From the cell containing the given text, extract its center point as [X, Y] coordinate. 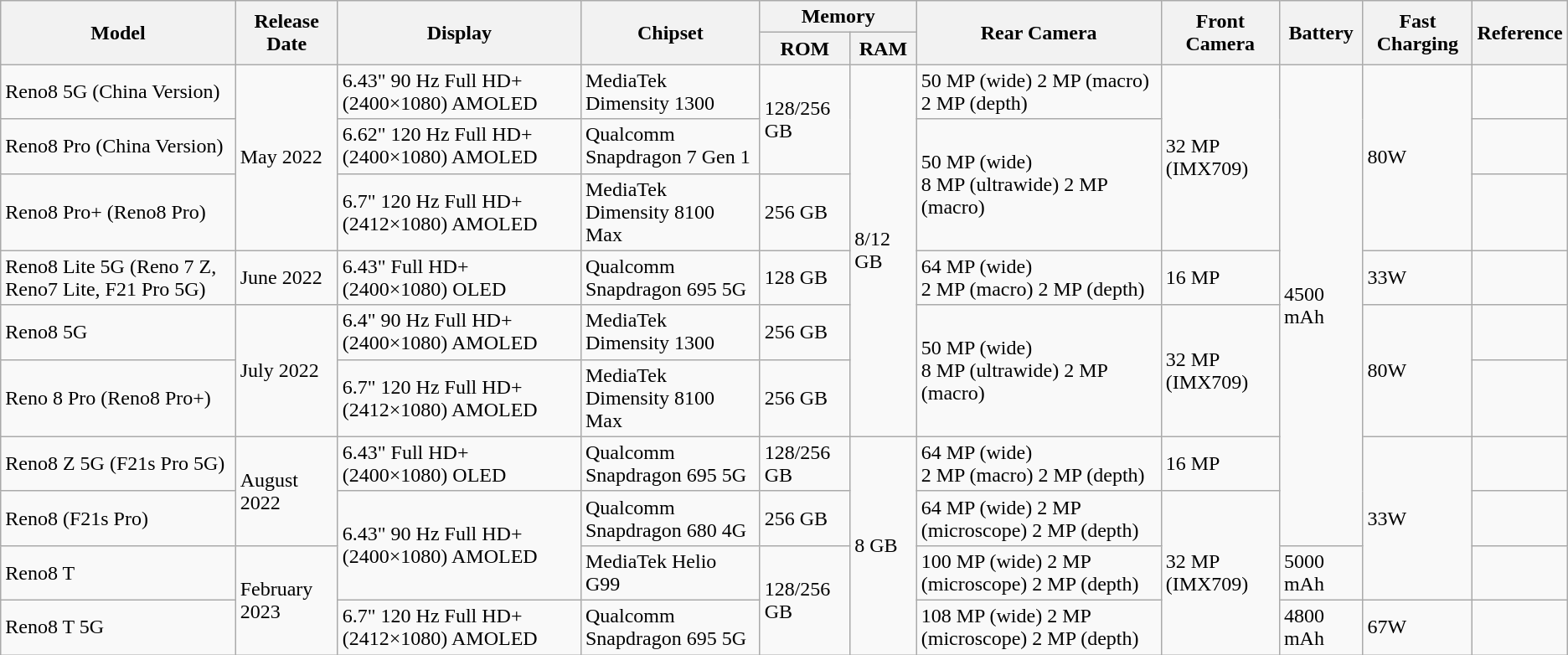
Reno8 Z 5G (F21s Pro 5G) [118, 464]
Qualcomm Snapdragon 7 Gen 1 [670, 146]
Reno8 Lite 5G (Reno 7 Z, Reno7 Lite, F21 Pro 5G) [118, 278]
108 MP (wide) 2 MP (microscope) 2 MP (depth) [1039, 627]
ROM [805, 49]
Fast Charging [1417, 33]
Reno8 Pro (China Version) [118, 146]
128 GB [805, 278]
Reno8 T [118, 573]
5000 mAh [1321, 573]
February 2023 [286, 600]
8 GB [884, 545]
MediaTek Helio G99 [670, 573]
Reference [1519, 33]
6.62" 120 Hz Full HD+ (2400×1080) AMOLED [459, 146]
Reno8 5G (China Version) [118, 92]
July 2022 [286, 370]
4500 mAh [1321, 305]
Reno8 (F21s Pro) [118, 518]
Qualcomm Snapdragon 680 4G [670, 518]
100 MP (wide) 2 MP (microscope) 2 MP (depth) [1039, 573]
Memory [838, 17]
Chipset [670, 33]
67W [1417, 627]
RAM [884, 49]
Battery [1321, 33]
4800 mAh [1321, 627]
Rear Camera [1039, 33]
May 2022 [286, 157]
Model [118, 33]
Front Camera [1220, 33]
Reno8 Pro+ (Reno8 Pro) [118, 212]
Reno8 T 5G [118, 627]
50 MP (wide) 2 MP (macro) 2 MP (depth) [1039, 92]
June 2022 [286, 278]
64 MP (wide) 2 MP (microscope) 2 MP (depth) [1039, 518]
8/12 GB [884, 250]
Reno 8 Pro (Reno8 Pro+) [118, 398]
Release Date [286, 33]
August 2022 [286, 491]
Reno8 5G [118, 332]
6.4" 90 Hz Full HD+ (2400×1080) AMOLED [459, 332]
Display [459, 33]
